From the cell containing the given text, extract its center point as (X, Y) coordinate. 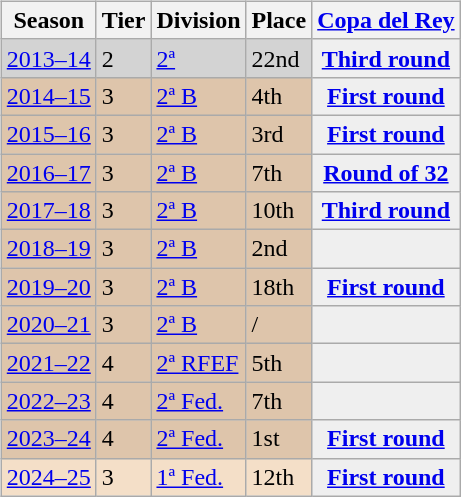
2ª RFEF (198, 363)
Copa del Rey (386, 20)
2019–20 (48, 287)
2020–21 (48, 325)
3rd (279, 134)
Division (198, 20)
1st (279, 439)
1ª Fed. (198, 477)
/ (279, 325)
2021–22 (48, 363)
22nd (279, 58)
2015–16 (48, 134)
2024–25 (48, 477)
2022–23 (48, 401)
2023–24 (48, 439)
12th (279, 477)
5th (279, 363)
Round of 32 (386, 173)
18th (279, 287)
2 (124, 58)
Tier (124, 20)
2nd (279, 249)
2ª (198, 58)
4th (279, 96)
2014–15 (48, 96)
2013–14 (48, 58)
2018–19 (48, 249)
Place (279, 20)
2017–18 (48, 211)
10th (279, 211)
Season (48, 20)
2016–17 (48, 173)
